Return the [X, Y] coordinate for the center point of the cell that contains the specified text.  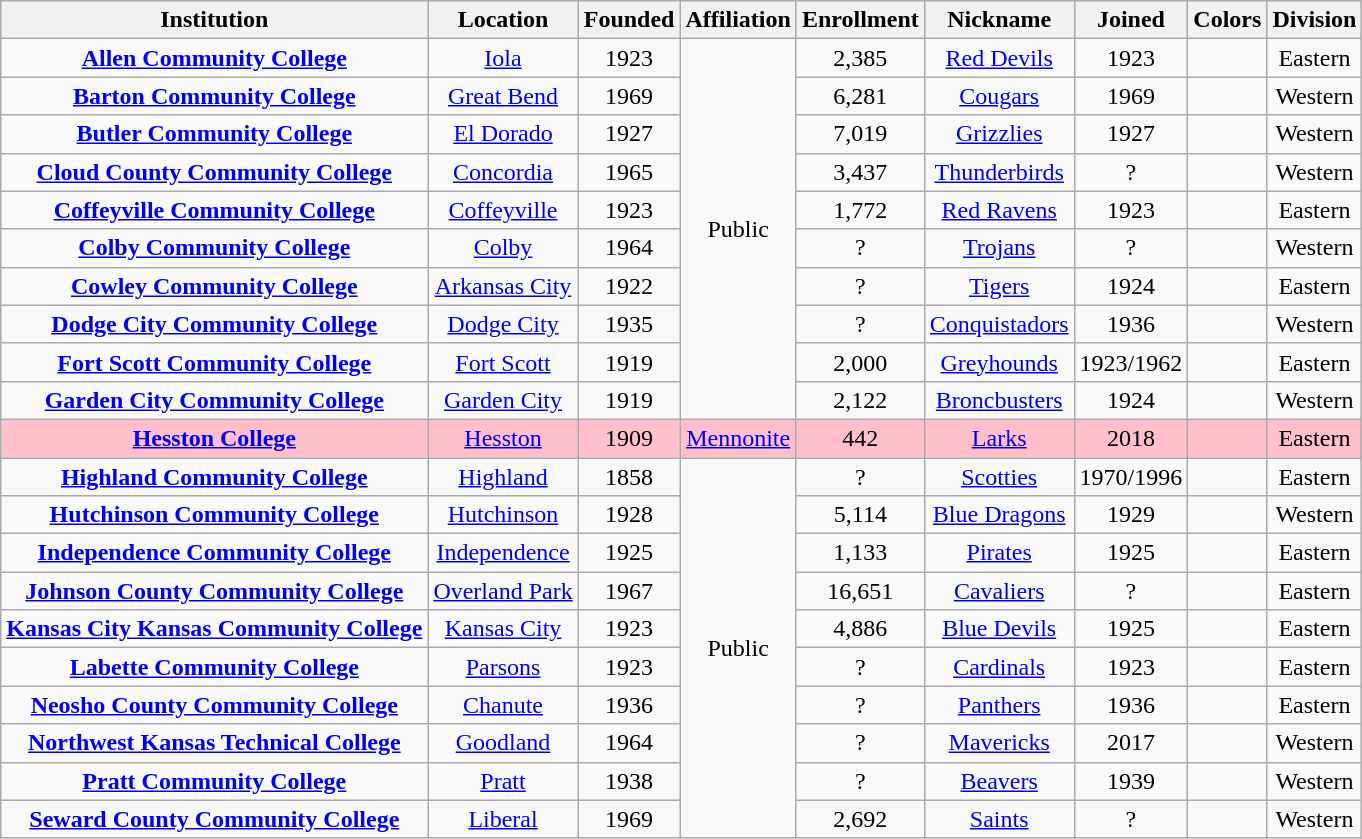
5,114 [860, 515]
6,281 [860, 96]
Larks [999, 438]
1,133 [860, 553]
Nickname [999, 20]
Fort Scott [503, 362]
Garden City Community College [214, 400]
Location [503, 20]
1935 [629, 324]
Red Devils [999, 58]
7,019 [860, 134]
Neosho County Community College [214, 705]
Panthers [999, 705]
Grizzlies [999, 134]
Barton Community College [214, 96]
Greyhounds [999, 362]
Cowley Community College [214, 286]
Thunderbirds [999, 172]
2017 [1131, 743]
Johnson County Community College [214, 591]
El Dorado [503, 134]
Labette Community College [214, 667]
1923/1962 [1131, 362]
Iola [503, 58]
2,385 [860, 58]
1965 [629, 172]
2018 [1131, 438]
Hutchinson Community College [214, 515]
Beavers [999, 781]
16,651 [860, 591]
Kansas City Kansas Community College [214, 629]
Coffeyville Community College [214, 210]
Red Ravens [999, 210]
Highland Community College [214, 477]
Overland Park [503, 591]
Northwest Kansas Technical College [214, 743]
Mennonite [738, 438]
Pratt Community College [214, 781]
Seward County Community College [214, 819]
Institution [214, 20]
1922 [629, 286]
Cavaliers [999, 591]
1928 [629, 515]
3,437 [860, 172]
Hutchinson [503, 515]
Butler Community College [214, 134]
2,122 [860, 400]
Saints [999, 819]
Cloud County Community College [214, 172]
Coffeyville [503, 210]
Independence [503, 553]
Garden City [503, 400]
Blue Devils [999, 629]
Fort Scott Community College [214, 362]
Blue Dragons [999, 515]
Kansas City [503, 629]
Hesston [503, 438]
1,772 [860, 210]
Parsons [503, 667]
Chanute [503, 705]
Joined [1131, 20]
Conquistadors [999, 324]
Highland [503, 477]
Great Bend [503, 96]
1909 [629, 438]
1970/1996 [1131, 477]
1938 [629, 781]
1858 [629, 477]
Trojans [999, 248]
Independence Community College [214, 553]
2,000 [860, 362]
Cougars [999, 96]
Cardinals [999, 667]
Affiliation [738, 20]
Liberal [503, 819]
Tigers [999, 286]
Dodge City Community College [214, 324]
Scotties [999, 477]
Founded [629, 20]
4,886 [860, 629]
1939 [1131, 781]
Colby Community College [214, 248]
Dodge City [503, 324]
Allen Community College [214, 58]
442 [860, 438]
Arkansas City [503, 286]
Division [1314, 20]
1929 [1131, 515]
Hesston College [214, 438]
Mavericks [999, 743]
1967 [629, 591]
2,692 [860, 819]
Concordia [503, 172]
Goodland [503, 743]
Colby [503, 248]
Pratt [503, 781]
Broncbusters [999, 400]
Colors [1228, 20]
Enrollment [860, 20]
Pirates [999, 553]
